Capture the cell that displays the provided text and extract its [x, y] central coordinate. 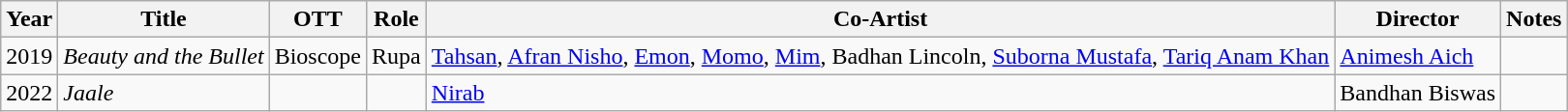
OTT [317, 19]
Director [1418, 19]
2019 [29, 56]
Jaale [164, 93]
2022 [29, 93]
Tahsan, Afran Nisho, Emon, Momo, Mim, Badhan Lincoln, Suborna Mustafa, Tariq Anam Khan [881, 56]
Role [397, 19]
Animesh Aich [1418, 56]
Title [164, 19]
Notes [1534, 19]
Nirab [881, 93]
Co-Artist [881, 19]
Year [29, 19]
Beauty and the Bullet [164, 56]
Bandhan Biswas [1418, 93]
Bioscope [317, 56]
Rupa [397, 56]
